For the text-containing cell, return its midpoint in [x, y] coordinate format. 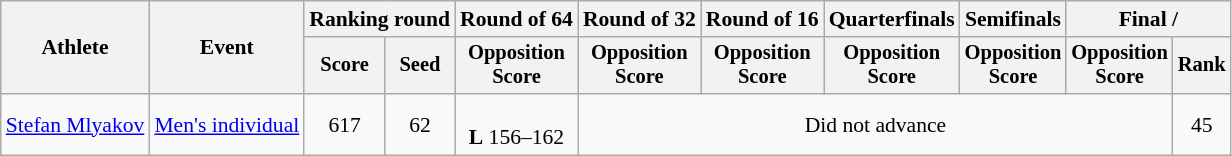
Quarterfinals [892, 19]
Seed [420, 66]
Stefan Mlyakov [76, 124]
Final / [1148, 19]
Event [226, 48]
Round of 32 [640, 19]
617 [344, 124]
Semifinals [1014, 19]
Athlete [76, 48]
Rank [1202, 66]
Did not advance [876, 124]
Score [344, 66]
Men's individual [226, 124]
L 156–162 [516, 124]
Ranking round [380, 19]
Round of 64 [516, 19]
45 [1202, 124]
Round of 16 [762, 19]
62 [420, 124]
